Detect which cell encompasses the target text, then output its [x, y] center coordinate. 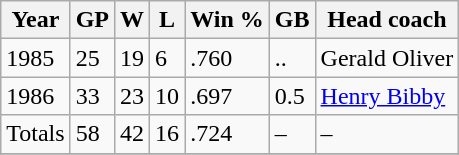
Henry Bibby [387, 96]
58 [92, 134]
1986 [36, 96]
.760 [228, 58]
Totals [36, 134]
42 [132, 134]
6 [168, 58]
0.5 [292, 96]
L [168, 20]
.697 [228, 96]
GB [292, 20]
1985 [36, 58]
.724 [228, 134]
33 [92, 96]
Win % [228, 20]
Gerald Oliver [387, 58]
Year [36, 20]
W [132, 20]
10 [168, 96]
.. [292, 58]
19 [132, 58]
16 [168, 134]
GP [92, 20]
23 [132, 96]
25 [92, 58]
Head coach [387, 20]
